From the cell containing the given text, extract its center point as (X, Y) coordinate. 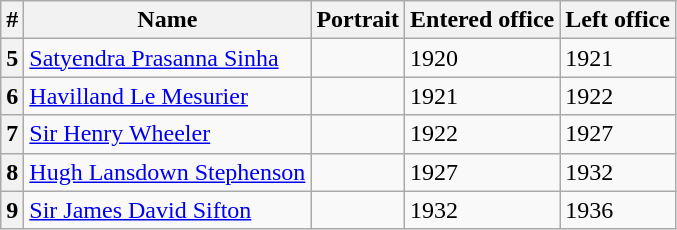
8 (12, 172)
Sir James David Sifton (168, 210)
7 (12, 134)
1920 (482, 58)
Hugh Lansdown Stephenson (168, 172)
9 (12, 210)
Sir Henry Wheeler (168, 134)
Portrait (358, 20)
Satyendra Prasanna Sinha (168, 58)
# (12, 20)
6 (12, 96)
5 (12, 58)
Havilland Le Mesurier (168, 96)
Left office (618, 20)
Entered office (482, 20)
1936 (618, 210)
Name (168, 20)
